Capture the cell that displays the provided text and extract its (X, Y) central coordinate. 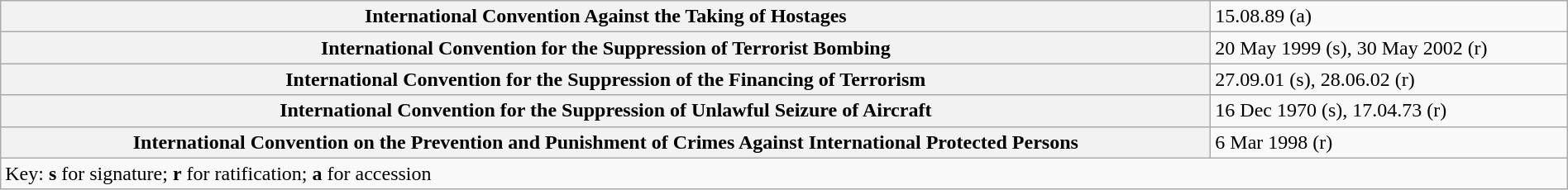
27.09.01 (s), 28.06.02 (r) (1389, 79)
Key: s for signature; r for ratification; a for accession (784, 173)
International Convention Against the Taking of Hostages (605, 17)
International Convention for the Suppression of the Financing of Terrorism (605, 79)
International Convention for the Suppression of Unlawful Seizure of Aircraft (605, 111)
6 Mar 1998 (r) (1389, 142)
15.08.89 (a) (1389, 17)
20 May 1999 (s), 30 May 2002 (r) (1389, 48)
16 Dec 1970 (s), 17.04.73 (r) (1389, 111)
International Convention on the Prevention and Punishment of Crimes Against International Protected Persons (605, 142)
International Convention for the Suppression of Terrorist Bombing (605, 48)
